Return the [x, y] coordinate for the center point of the cell that contains the specified text.  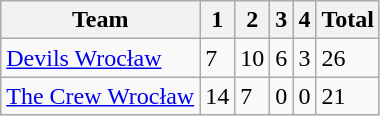
26 [348, 58]
6 [282, 58]
Devils Wrocław [100, 58]
Team [100, 20]
21 [348, 96]
1 [218, 20]
The Crew Wrocław [100, 96]
4 [304, 20]
10 [252, 58]
Total [348, 20]
14 [218, 96]
2 [252, 20]
